Provide the [X, Y] coordinate of the cell's center where the given text is located.  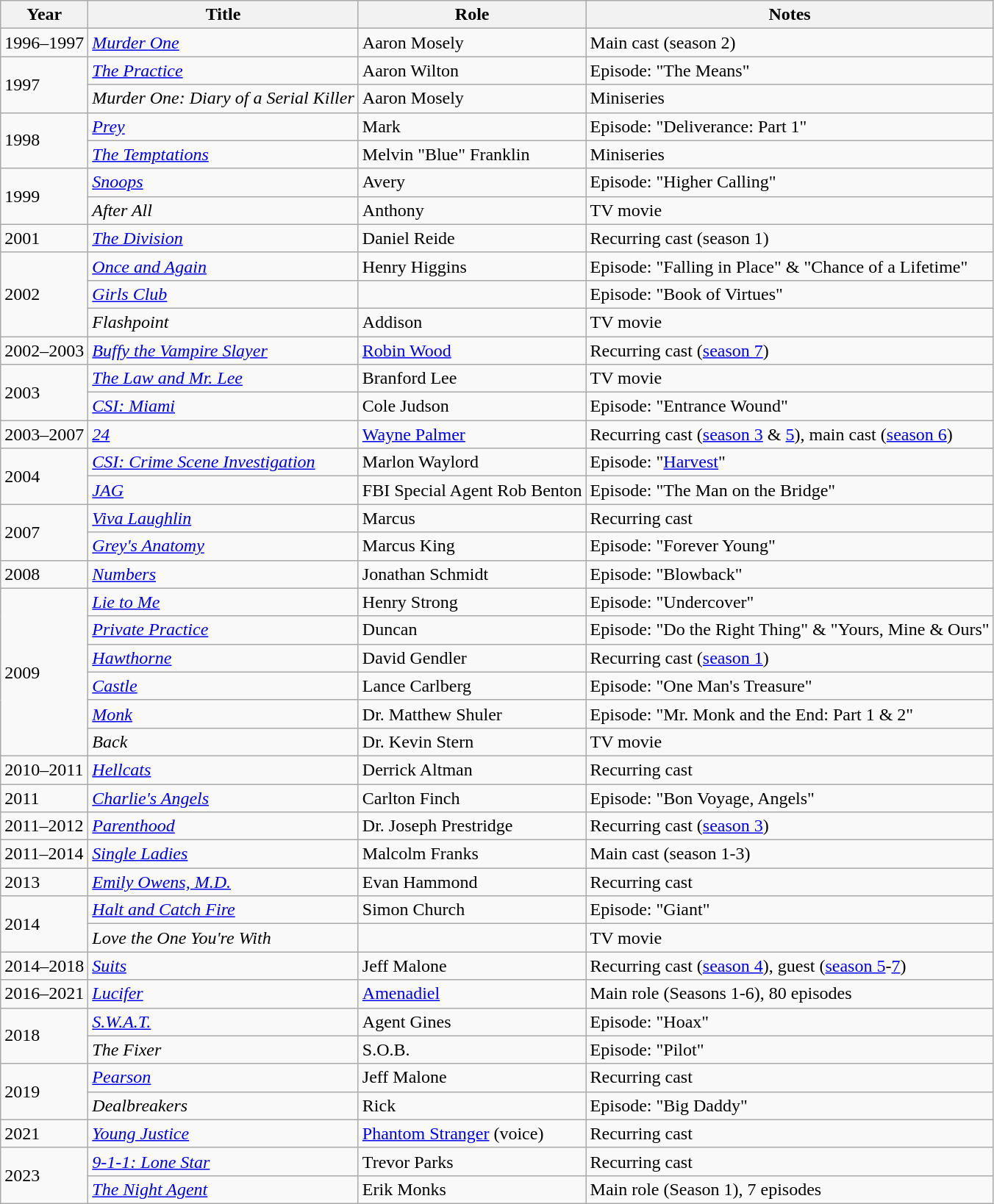
2019 [44, 1092]
Henry Higgins [472, 266]
The Temptations [224, 154]
After All [224, 210]
Lance Carlberg [472, 686]
Branford Lee [472, 379]
2011–2012 [44, 826]
2003 [44, 393]
Erik Monks [472, 1189]
Recurring cast (season 3) [790, 826]
Dr. Matthew Shuler [472, 714]
2014 [44, 924]
Melvin "Blue" Franklin [472, 154]
Episode: "The Man on the Bridge" [790, 490]
Rick [472, 1106]
2002–2003 [44, 351]
1996–1997 [44, 43]
2018 [44, 1036]
Marcus [472, 518]
Murder One: Diary of a Serial Killer [224, 98]
Recurring cast (season 3 & 5), main cast (season 6) [790, 434]
Hellcats [224, 770]
24 [224, 434]
Title [224, 15]
Role [472, 15]
2008 [44, 574]
Dealbreakers [224, 1106]
The Division [224, 238]
Back [224, 742]
Episode: "Harvest" [790, 462]
CSI: Crime Scene Investigation [224, 462]
Addison [472, 322]
The Law and Mr. Lee [224, 379]
Emily Owens, M.D. [224, 882]
Dr. Joseph Prestridge [472, 826]
The Night Agent [224, 1189]
Pearson [224, 1078]
Carlton Finch [472, 798]
Lucifer [224, 994]
Prey [224, 126]
The Fixer [224, 1050]
2003–2007 [44, 434]
Episode: "Higher Calling" [790, 182]
Murder One [224, 43]
2023 [44, 1175]
Young Justice [224, 1133]
1999 [44, 196]
Grey's Anatomy [224, 546]
1998 [44, 140]
Episode: "Big Daddy" [790, 1106]
Robin Wood [472, 351]
Suits [224, 966]
Episode: "Giant" [790, 910]
Once and Again [224, 266]
Episode: "Mr. Monk and the End: Part 1 & 2" [790, 714]
2011 [44, 798]
Aaron Wilton [472, 71]
9-1-1: Lone Star [224, 1161]
Main role (Season 1), 7 episodes [790, 1189]
Viva Laughlin [224, 518]
Episode: "Entrance Wound" [790, 406]
2014–2018 [44, 966]
Private Practice [224, 630]
2007 [44, 532]
Wayne Palmer [472, 434]
Avery [472, 182]
The Practice [224, 71]
Episode: "Bon Voyage, Angels" [790, 798]
Mark [472, 126]
Episode: "Blowback" [790, 574]
Episode: "Forever Young" [790, 546]
Year [44, 15]
Halt and Catch Fire [224, 910]
Trevor Parks [472, 1161]
Main cast (season 2) [790, 43]
Parenthood [224, 826]
Notes [790, 15]
Episode: "The Means" [790, 71]
Main cast (season 1-3) [790, 854]
2009 [44, 672]
2011–2014 [44, 854]
Recurring cast (season 4), guest (season 5-7) [790, 966]
Marcus King [472, 546]
1997 [44, 85]
2016–2021 [44, 994]
Episode: "Do the Right Thing" & "Yours, Mine & Ours" [790, 630]
Episode: "Pilot" [790, 1050]
Daniel Reide [472, 238]
S.W.A.T. [224, 1022]
Flashpoint [224, 322]
2010–2011 [44, 770]
CSI: Miami [224, 406]
Dr. Kevin Stern [472, 742]
2013 [44, 882]
Episode: "Undercover" [790, 602]
S.O.B. [472, 1050]
Snoops [224, 182]
2004 [44, 476]
Amenadiel [472, 994]
Episode: "Deliverance: Part 1" [790, 126]
Main role (Seasons 1-6), 80 episodes [790, 994]
Hawthorne [224, 658]
2001 [44, 238]
Castle [224, 686]
David Gendler [472, 658]
Numbers [224, 574]
Simon Church [472, 910]
Phantom Stranger (voice) [472, 1133]
Anthony [472, 210]
Episode: "Hoax" [790, 1022]
Buffy the Vampire Slayer [224, 351]
Duncan [472, 630]
Girls Club [224, 294]
Malcolm Franks [472, 854]
Marlon Waylord [472, 462]
2021 [44, 1133]
Episode: "Book of Virtues" [790, 294]
Evan Hammond [472, 882]
JAG [224, 490]
Henry Strong [472, 602]
Derrick Altman [472, 770]
Jonathan Schmidt [472, 574]
Agent Gines [472, 1022]
FBI Special Agent Rob Benton [472, 490]
Episode: "Falling in Place" & "Chance of a Lifetime" [790, 266]
Recurring cast (season 7) [790, 351]
2002 [44, 294]
Lie to Me [224, 602]
Episode: "One Man's Treasure" [790, 686]
Monk [224, 714]
Single Ladies [224, 854]
Charlie's Angels [224, 798]
Love the One You're With [224, 938]
Cole Judson [472, 406]
